Scan for the cell matching the given text and deliver its (X, Y) coordinate at center. 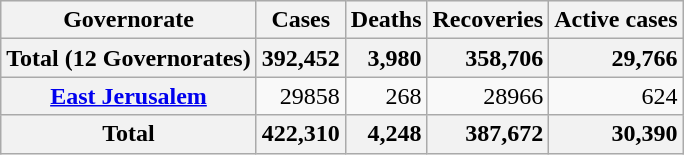
268 (386, 96)
29,766 (616, 58)
Deaths (386, 20)
387,672 (488, 134)
358,706 (488, 58)
East Jerusalem (128, 96)
Cases (300, 20)
3,980 (386, 58)
392,452 (300, 58)
Active cases (616, 20)
28966 (488, 96)
4,248 (386, 134)
Recoveries (488, 20)
624 (616, 96)
Total (12 Governorates) (128, 58)
29858 (300, 96)
422,310 (300, 134)
Governorate (128, 20)
Total (128, 134)
30,390 (616, 134)
